Detect which cell encompasses the target text, then output its [X, Y] center coordinate. 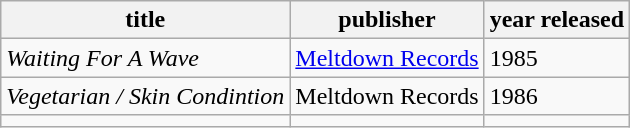
1985 [556, 58]
Vegetarian / Skin Condintion [146, 96]
publisher [387, 20]
title [146, 20]
year released [556, 20]
1986 [556, 96]
Waiting For A Wave [146, 58]
